Capture the cell that displays the provided text and extract its [x, y] central coordinate. 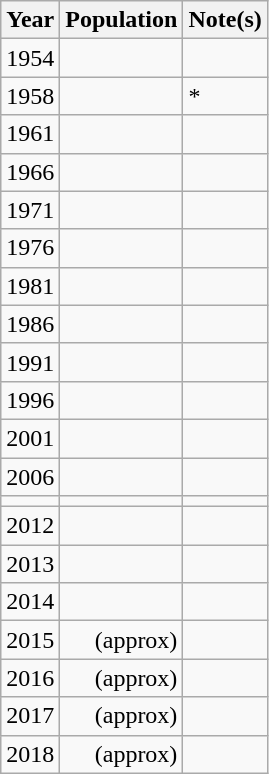
2018 [30, 754]
1996 [30, 400]
Population [122, 20]
2017 [30, 716]
2006 [30, 477]
1961 [30, 134]
1991 [30, 362]
2016 [30, 678]
1971 [30, 210]
1981 [30, 286]
Note(s) [225, 20]
1958 [30, 96]
* [225, 96]
1976 [30, 248]
2012 [30, 526]
2001 [30, 438]
2015 [30, 640]
1986 [30, 324]
2013 [30, 564]
Year [30, 20]
2014 [30, 602]
1954 [30, 58]
1966 [30, 172]
